Output the [X, Y] coordinate of the center of the cell containing the given text.  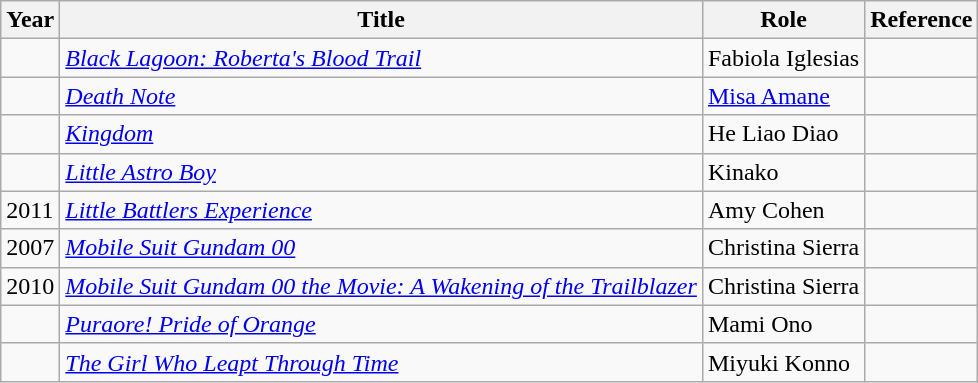
Title [382, 20]
Little Astro Boy [382, 172]
Mami Ono [783, 324]
Amy Cohen [783, 210]
Little Battlers Experience [382, 210]
2007 [30, 248]
Reference [922, 20]
Year [30, 20]
Death Note [382, 96]
Miyuki Konno [783, 362]
Black Lagoon: Roberta's Blood Trail [382, 58]
2010 [30, 286]
Role [783, 20]
Mobile Suit Gundam 00 [382, 248]
Fabiola Iglesias [783, 58]
Mobile Suit Gundam 00 the Movie: A Wakening of the Trailblazer [382, 286]
Kinako [783, 172]
The Girl Who Leapt Through Time [382, 362]
He Liao Diao [783, 134]
Misa Amane [783, 96]
Puraore! Pride of Orange [382, 324]
Kingdom [382, 134]
2011 [30, 210]
